Search for the cell housing the specified text and yield its (X, Y) center coordinate. 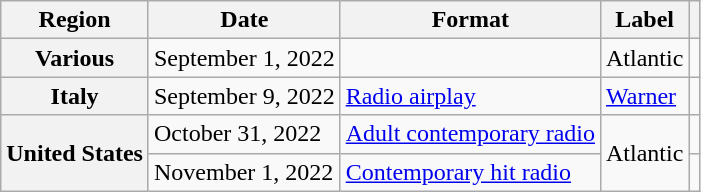
Warner (644, 96)
Italy (75, 96)
United States (75, 153)
Date (244, 20)
September 1, 2022 (244, 58)
October 31, 2022 (244, 134)
September 9, 2022 (244, 96)
Region (75, 20)
November 1, 2022 (244, 172)
Contemporary hit radio (470, 172)
Label (644, 20)
Adult contemporary radio (470, 134)
Various (75, 58)
Radio airplay (470, 96)
Format (470, 20)
